Extract the [X, Y] coordinate from the center of the cell holding the provided text.  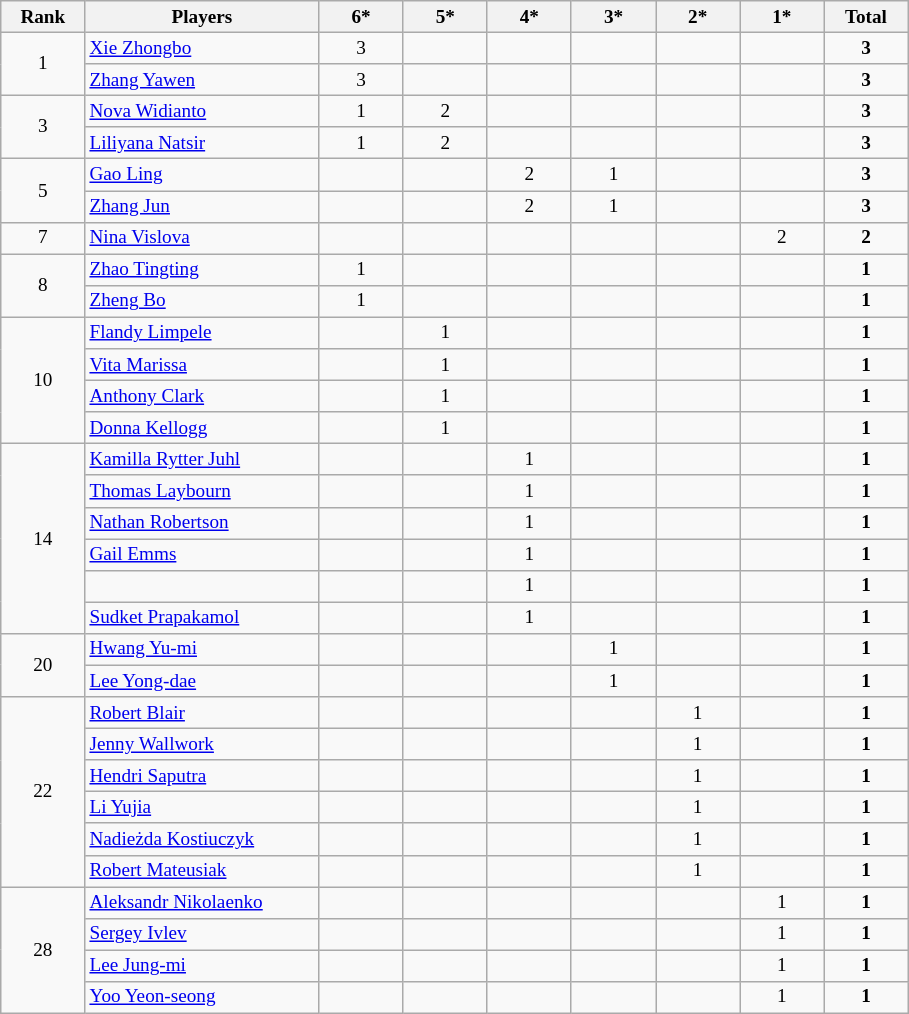
Hwang Yu-mi [202, 649]
Rank [43, 17]
Kamilla Rytter Juhl [202, 460]
28 [43, 950]
4* [529, 17]
22 [43, 792]
Vita Marissa [202, 365]
Nadieżda Kostiuczyk [202, 839]
5 [43, 190]
Anthony Clark [202, 396]
Thomas Laybourn [202, 491]
Liliyana Natsir [202, 143]
Hendri Saputra [202, 776]
Lee Yong-dae [202, 681]
Nathan Robertson [202, 523]
8 [43, 286]
Zheng Bo [202, 301]
Li Yujia [202, 808]
Flandy Limpele [202, 333]
Xie Zhongbo [202, 48]
Zhang Jun [202, 206]
20 [43, 664]
Aleksandr Nikolaenko [202, 902]
7 [43, 238]
Nova Widianto [202, 111]
Sergey Ivlev [202, 934]
Zhang Yawen [202, 80]
Robert Blair [202, 713]
Robert Mateusiak [202, 871]
Donna Kellogg [202, 428]
Zhao Tingting [202, 270]
Gail Emms [202, 554]
1* [782, 17]
Total [866, 17]
2* [698, 17]
Gao Ling [202, 175]
Sudket Prapakamol [202, 618]
10 [43, 380]
14 [43, 539]
5* [445, 17]
Yoo Yeon-seong [202, 997]
3* [613, 17]
Nina Vislova [202, 238]
Players [202, 17]
Jenny Wallwork [202, 744]
6* [361, 17]
Lee Jung-mi [202, 966]
